Return the (x, y) coordinate for the center point of the cell that contains the specified text.  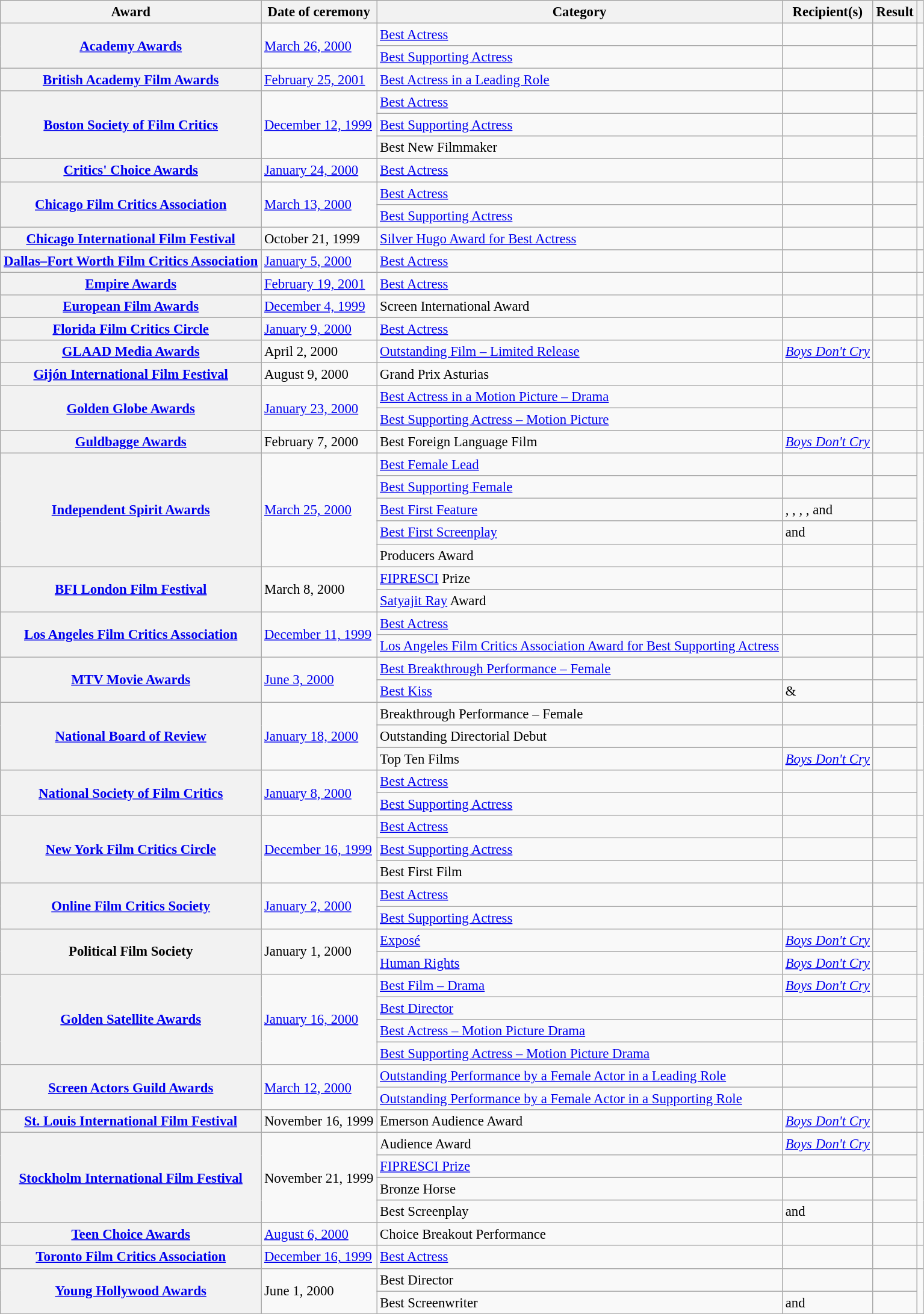
Human Rights (580, 963)
Stockholm International Film Festival (131, 1178)
Best Film – Drama (580, 985)
Breakthrough Performance – Female (580, 714)
Best Actress – Motion Picture Drama (580, 1031)
Best Supporting Actress – Motion Picture Drama (580, 1053)
Bronze Horse (580, 1189)
Satyajit Ray Award (580, 600)
Los Angeles Film Critics Association Award for Best Supporting Actress (580, 646)
New York Film Critics Circle (131, 849)
Best First Screenplay (580, 533)
Political Film Society (131, 951)
Exposé (580, 940)
Silver Hugo Award for Best Actress (580, 238)
June 1, 2000 (319, 1291)
Online Film Critics Society (131, 906)
Top Ten Films (580, 759)
Boston Society of Film Critics (131, 125)
Outstanding Film – Limited Release (580, 352)
Los Angeles Film Critics Association (131, 635)
Grand Prix Asturias (580, 374)
August 6, 2000 (319, 1235)
Guldbagge Awards (131, 442)
Screen Actors Guild Awards (131, 1088)
February 25, 2001 (319, 80)
March 13, 2000 (319, 205)
Golden Satellite Awards (131, 1019)
Best Breakthrough Performance – Female (580, 668)
January 24, 2000 (319, 170)
Best Screenwriter (580, 1303)
February 7, 2000 (319, 442)
Outstanding Performance by a Female Actor in a Supporting Role (580, 1098)
Teen Choice Awards (131, 1235)
Academy Awards (131, 46)
Producers Award (580, 555)
November 21, 1999 (319, 1178)
Toronto Film Critics Association (131, 1257)
National Board of Review (131, 736)
Golden Globe Awards (131, 408)
November 16, 1999 (319, 1121)
Best Screenplay (580, 1212)
Florida Film Critics Circle (131, 329)
June 3, 2000 (319, 679)
Best Kiss (580, 691)
Best Female Lead (580, 465)
GLAAD Media Awards (131, 352)
St. Louis International Film Festival (131, 1121)
, , , , and (827, 510)
Empire Awards (131, 284)
October 21, 1999 (319, 238)
January 16, 2000 (319, 1019)
& (827, 691)
Best Foreign Language Film (580, 442)
Audience Award (580, 1144)
August 9, 2000 (319, 374)
Critics' Choice Awards (131, 170)
Screen International Award (580, 307)
Emerson Audience Award (580, 1121)
Outstanding Performance by a Female Actor in a Leading Role (580, 1076)
Best Supporting Actress – Motion Picture (580, 420)
January 5, 2000 (319, 261)
Award (131, 12)
Chicago Film Critics Association (131, 205)
Best Actress in a Motion Picture – Drama (580, 397)
Dallas–Fort Worth Film Critics Association (131, 261)
European Film Awards (131, 307)
April 2, 2000 (319, 352)
December 11, 1999 (319, 635)
British Academy Film Awards (131, 80)
Outstanding Directorial Debut (580, 736)
Best Actress in a Leading Role (580, 80)
March 8, 2000 (319, 589)
March 25, 2000 (319, 510)
February 19, 2001 (319, 284)
January 8, 2000 (319, 792)
MTV Movie Awards (131, 679)
Independent Spirit Awards (131, 510)
January 9, 2000 (319, 329)
Chicago International Film Festival (131, 238)
Category (580, 12)
Best New Filmmaker (580, 148)
BFI London Film Festival (131, 589)
January 18, 2000 (319, 736)
December 12, 1999 (319, 125)
January 2, 2000 (319, 906)
Best First Film (580, 873)
December 4, 1999 (319, 307)
National Society of Film Critics (131, 792)
Result (895, 12)
Recipient(s) (827, 12)
Gijón International Film Festival (131, 374)
January 1, 2000 (319, 951)
Choice Breakout Performance (580, 1235)
Best Supporting Female (580, 487)
Best First Feature (580, 510)
March 12, 2000 (319, 1088)
Young Hollywood Awards (131, 1291)
March 26, 2000 (319, 46)
Date of ceremony (319, 12)
January 23, 2000 (319, 408)
